Extract the [x, y] coordinate from the center of the cell holding the provided text.  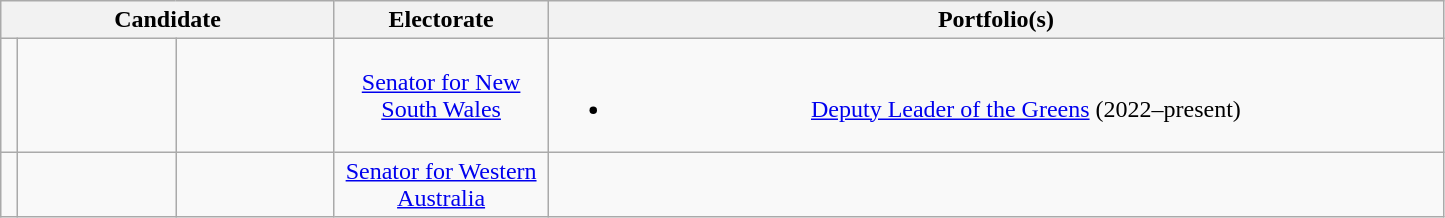
Electorate [441, 20]
Candidate [168, 20]
Deputy Leader of the Greens (2022–present) [996, 96]
Portfolio(s) [996, 20]
Senator for New South Wales [441, 96]
Senator for Western Australia [441, 184]
